Determine the (X, Y) coordinate at the center of the cell enclosing the given text.  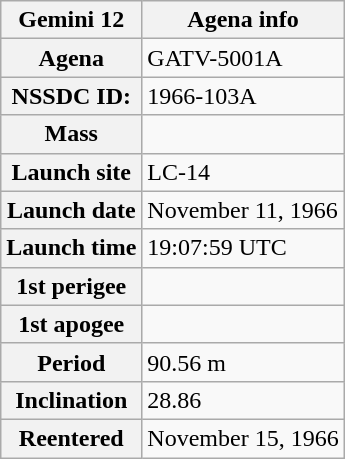
GATV-5001A (243, 58)
Agena (72, 58)
Launch site (72, 172)
1st perigee (72, 286)
Launch time (72, 248)
November 11, 1966 (243, 210)
Launch date (72, 210)
Agena info (243, 20)
Reentered (72, 438)
28.86 (243, 400)
1966-103A (243, 96)
November 15, 1966 (243, 438)
Gemini 12 (72, 20)
LC-14 (243, 172)
19:07:59 UTC (243, 248)
NSSDC ID: (72, 96)
90.56 m (243, 362)
Mass (72, 134)
Inclination (72, 400)
Period (72, 362)
1st apogee (72, 324)
